Identify which cell holds the provided text, then report its [X, Y] central coordinate. 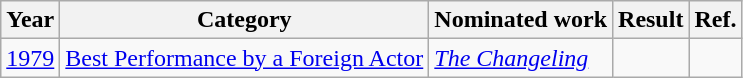
Ref. [716, 20]
1979 [30, 58]
Category [244, 20]
The Changeling [521, 58]
Year [30, 20]
Nominated work [521, 20]
Best Performance by a Foreign Actor [244, 58]
Result [651, 20]
